Provide the (X, Y) coordinate of the cell's center where the given text is located.  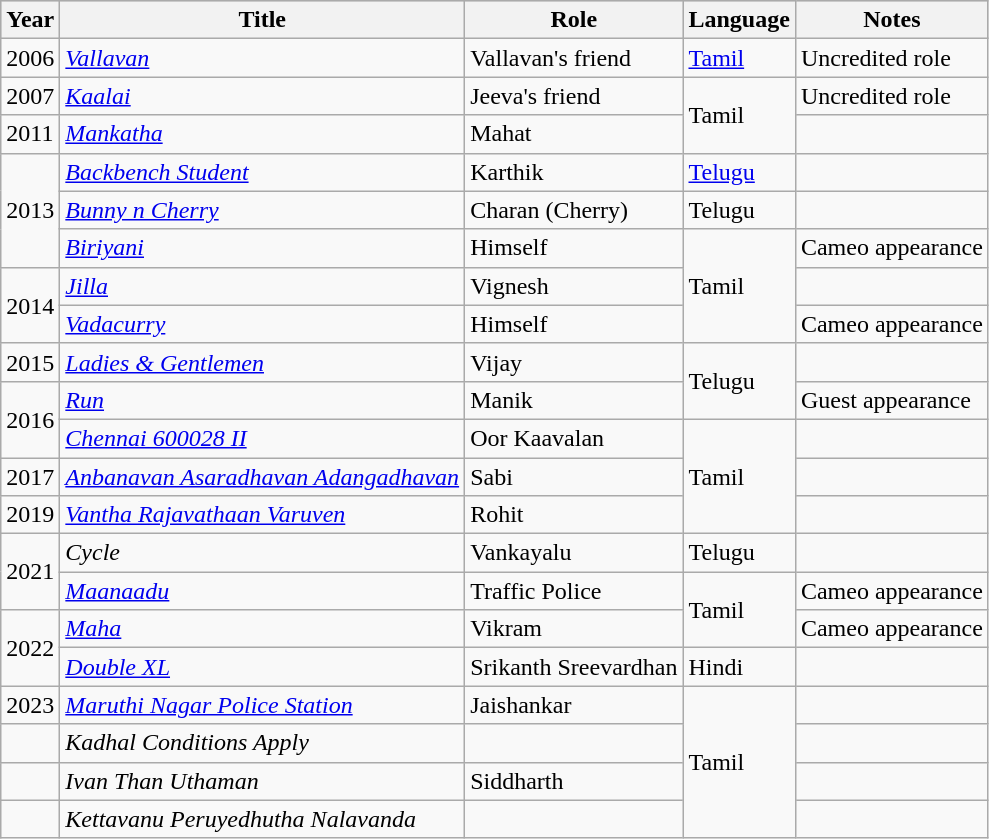
Mahat (574, 134)
Jeeva's friend (574, 96)
Maruthi Nagar Police Station (262, 705)
2015 (30, 362)
Guest appearance (892, 400)
Hindi (739, 667)
Vantha Rajavathaan Varuven (262, 515)
Kettavanu Peruyedhutha Nalavanda (262, 819)
Kaalai (262, 96)
Year (30, 20)
2007 (30, 96)
Vallavan (262, 58)
Manik (574, 400)
Oor Kaavalan (574, 438)
Jilla (262, 286)
2017 (30, 477)
Backbench Student (262, 172)
Cycle (262, 553)
Vignesh (574, 286)
Notes (892, 20)
2022 (30, 648)
Sabi (574, 477)
2023 (30, 705)
Vankayalu (574, 553)
Vallavan's friend (574, 58)
Karthik (574, 172)
Role (574, 20)
Anbanavan Asaradhavan Adangadhavan (262, 477)
Mankatha (262, 134)
Vikram (574, 629)
2019 (30, 515)
Maanaadu (262, 591)
Ladies & Gentlemen (262, 362)
2014 (30, 305)
Traffic Police (574, 591)
Charan (Cherry) (574, 210)
Siddharth (574, 781)
Jaishankar (574, 705)
Title (262, 20)
2016 (30, 419)
Vadacurry (262, 324)
Chennai 600028 II (262, 438)
Bunny n Cherry (262, 210)
Maha (262, 629)
Vijay (574, 362)
Run (262, 400)
Language (739, 20)
Ivan Than Uthaman (262, 781)
Double XL (262, 667)
Srikanth Sreevardhan (574, 667)
2006 (30, 58)
Biriyani (262, 248)
Kadhal Conditions Apply (262, 743)
Rohit (574, 515)
2011 (30, 134)
2013 (30, 210)
2021 (30, 572)
